From the cell containing the given text, extract its center point as (X, Y) coordinate. 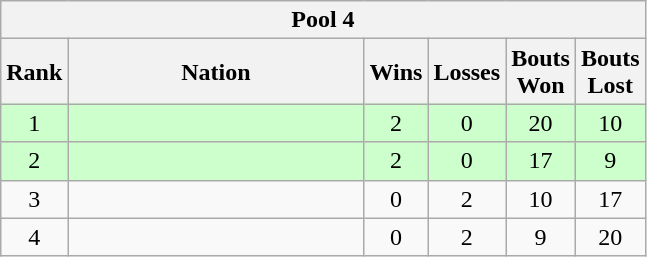
Wins (396, 72)
Bouts Lost (610, 72)
Pool 4 (323, 20)
Nation (216, 72)
Bouts Won (541, 72)
Rank (34, 72)
4 (34, 237)
3 (34, 199)
Losses (467, 72)
1 (34, 123)
